Scan for the cell matching the given text and deliver its (x, y) coordinate at center. 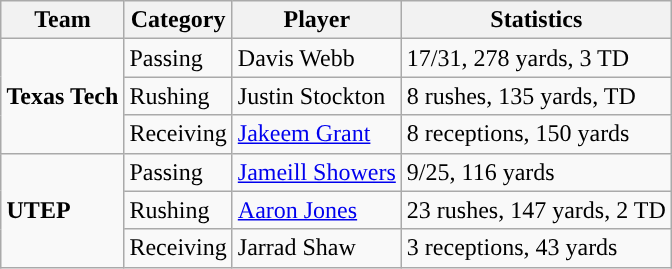
Jameill Showers (316, 172)
Statistics (536, 20)
Team (62, 20)
17/31, 278 yards, 3 TD (536, 58)
3 receptions, 43 yards (536, 248)
UTEP (62, 210)
Justin Stockton (316, 96)
Davis Webb (316, 58)
Jarrad Shaw (316, 248)
Aaron Jones (316, 210)
8 rushes, 135 yards, TD (536, 96)
23 rushes, 147 yards, 2 TD (536, 210)
Jakeem Grant (316, 134)
8 receptions, 150 yards (536, 134)
Texas Tech (62, 96)
Player (316, 20)
9/25, 116 yards (536, 172)
Category (178, 20)
